Pinpoint the cell where the given text exists, returning its [x, y] midpoint coordinate. 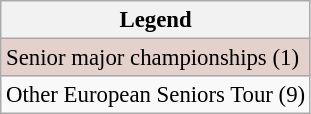
Senior major championships (1) [156, 58]
Legend [156, 20]
Other European Seniors Tour (9) [156, 95]
